Determine the [x, y] coordinate at the center of the cell enclosing the given text.  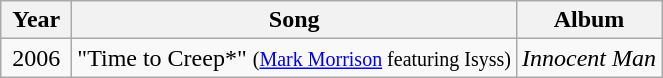
"Time to Creep*" (Mark Morrison featuring Isyss) [294, 58]
Year [36, 20]
Album [588, 20]
Innocent Man [588, 58]
Song [294, 20]
2006 [36, 58]
